Pinpoint the cell where the given text exists, returning its (x, y) midpoint coordinate. 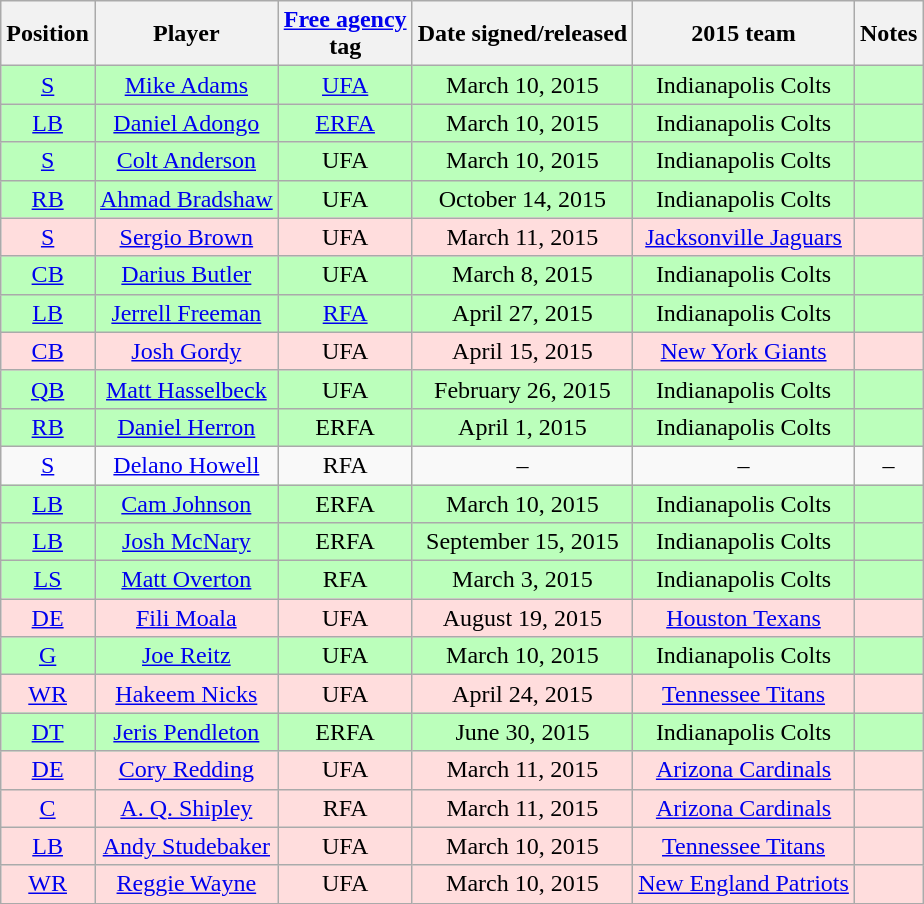
Position (48, 34)
Sergio Brown (186, 237)
Ahmad Bradshaw (186, 199)
Matt Overton (186, 580)
LS (48, 580)
Josh Gordy (186, 351)
March 3, 2015 (522, 580)
Delano Howell (186, 465)
April 27, 2015 (522, 313)
April 1, 2015 (522, 427)
Date signed/released (522, 34)
DT (48, 732)
Mike Adams (186, 85)
Andy Studebaker (186, 846)
June 30, 2015 (522, 732)
Matt Hasselbeck (186, 389)
April 24, 2015 (522, 694)
A. Q. Shipley (186, 808)
Jeris Pendleton (186, 732)
October 14, 2015 (522, 199)
April 15, 2015 (522, 351)
Notes (888, 34)
Fili Moala (186, 618)
Josh McNary (186, 542)
Reggie Wayne (186, 884)
Cory Redding (186, 770)
August 19, 2015 (522, 618)
New York Giants (744, 351)
New England Patriots (744, 884)
2015 team (744, 34)
September 15, 2015 (522, 542)
Hakeem Nicks (186, 694)
Daniel Herron (186, 427)
Jacksonville Jaguars (744, 237)
Cam Johnson (186, 503)
G (48, 656)
Colt Anderson (186, 161)
March 8, 2015 (522, 275)
QB (48, 389)
Player (186, 34)
Jerrell Freeman (186, 313)
Joe Reitz (186, 656)
February 26, 2015 (522, 389)
Free agencytag (345, 34)
Daniel Adongo (186, 123)
C (48, 808)
Houston Texans (744, 618)
Darius Butler (186, 275)
